Scan for the cell matching the given text and deliver its (x, y) coordinate at center. 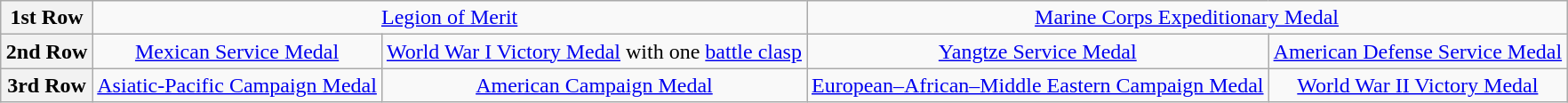
3rd Row (46, 85)
American Campaign Medal (594, 85)
Legion of Merit (450, 18)
Marine Corps Expeditionary Medal (1188, 18)
European–African–Middle Eastern Campaign Medal (1038, 85)
Mexican Service Medal (237, 51)
World War I Victory Medal with one battle clasp (594, 51)
2nd Row (46, 51)
World War II Victory Medal (1418, 85)
Asiatic-Pacific Campaign Medal (237, 85)
1st Row (46, 18)
Yangtze Service Medal (1038, 51)
American Defense Service Medal (1418, 51)
